For the text-containing cell, return its midpoint in (X, Y) coordinate format. 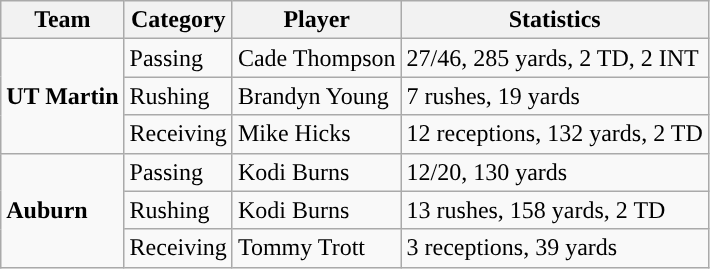
Player (316, 20)
Tommy Trott (316, 248)
12 receptions, 132 yards, 2 TD (554, 134)
UT Martin (62, 96)
Cade Thompson (316, 58)
Brandyn Young (316, 96)
Statistics (554, 20)
Team (62, 20)
3 receptions, 39 yards (554, 248)
13 rushes, 158 yards, 2 TD (554, 210)
Mike Hicks (316, 134)
Category (178, 20)
27/46, 285 yards, 2 TD, 2 INT (554, 58)
Auburn (62, 210)
12/20, 130 yards (554, 172)
7 rushes, 19 yards (554, 96)
